Output the (X, Y) coordinate of the center of the cell containing the given text.  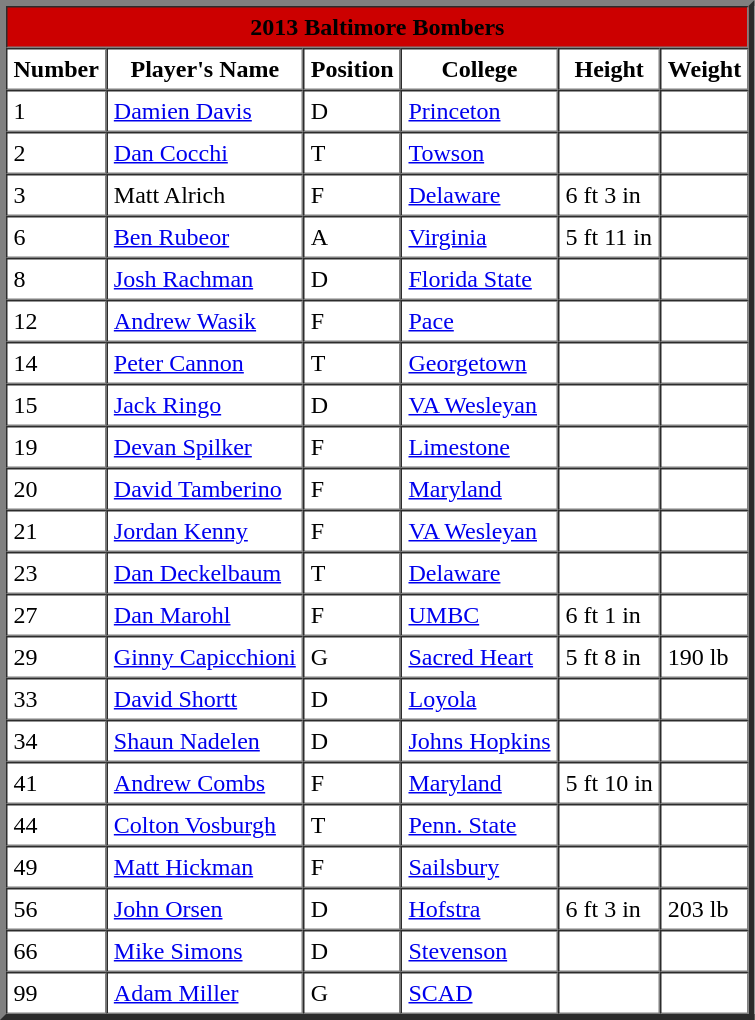
5 ft 10 in (609, 783)
Dan Deckelbaum (204, 573)
Dan Marohl (204, 615)
44 (56, 825)
66 (56, 951)
203 lb (704, 909)
Colton Vosburgh (204, 825)
41 (56, 783)
Penn. State (480, 825)
6 (56, 237)
29 (56, 657)
2 (56, 153)
5 ft 8 in (609, 657)
Height (609, 69)
Pace (480, 321)
27 (56, 615)
Devan Spilker (204, 447)
Player's Name (204, 69)
Loyola (480, 699)
UMBC (480, 615)
99 (56, 993)
Jack Ringo (204, 405)
Josh Rachman (204, 279)
Dan Cocchi (204, 153)
14 (56, 363)
Stevenson (480, 951)
Florida State (480, 279)
Limestone (480, 447)
Sacred Heart (480, 657)
49 (56, 867)
12 (56, 321)
John Orsen (204, 909)
19 (56, 447)
6 ft 1 in (609, 615)
33 (56, 699)
Mike Simons (204, 951)
David Shortt (204, 699)
190 lb (704, 657)
Position (352, 69)
2013 Baltimore Bombers (378, 27)
Andrew Wasik (204, 321)
21 (56, 531)
5 ft 11 in (609, 237)
David Tamberino (204, 489)
Andrew Combs (204, 783)
A (352, 237)
SCAD (480, 993)
23 (56, 573)
Ginny Capicchioni (204, 657)
Matt Alrich (204, 195)
34 (56, 741)
56 (56, 909)
Virginia (480, 237)
1 (56, 111)
Number (56, 69)
Jordan Kenny (204, 531)
Hofstra (480, 909)
Damien Davis (204, 111)
15 (56, 405)
Princeton (480, 111)
Weight (704, 69)
Towson (480, 153)
Shaun Nadelen (204, 741)
Sailsbury (480, 867)
Matt Hickman (204, 867)
3 (56, 195)
Georgetown (480, 363)
Peter Cannon (204, 363)
Ben Rubeor (204, 237)
College (480, 69)
Adam Miller (204, 993)
8 (56, 279)
20 (56, 489)
Johns Hopkins (480, 741)
